Scan for the cell matching the given text and deliver its (x, y) coordinate at center. 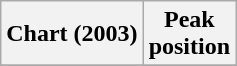
Chart (2003) (72, 34)
Peakposition (189, 34)
